Provide the (X, Y) coordinate of the cell's center where the given text is located.  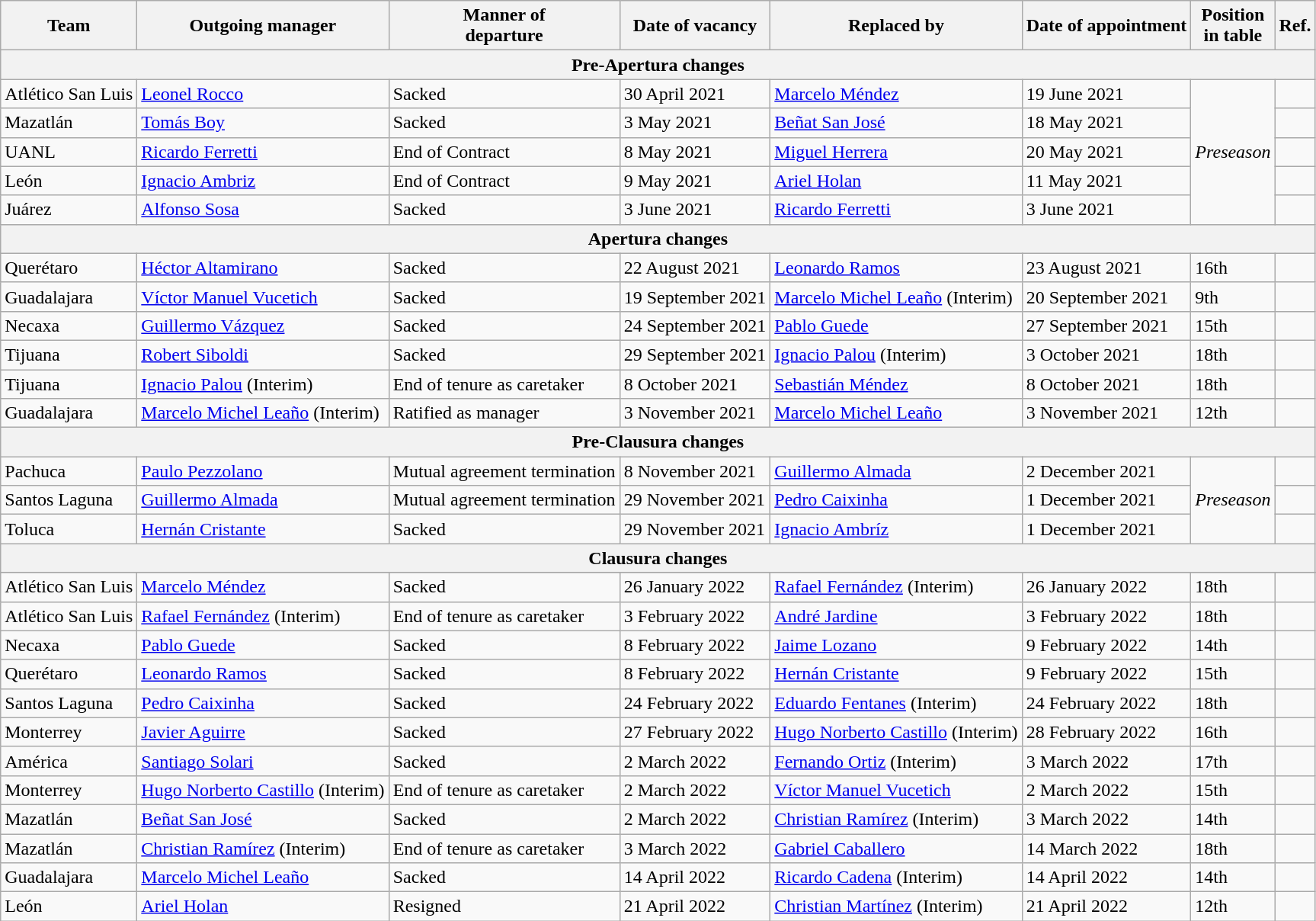
19 June 2021 (1106, 94)
Date of appointment (1106, 26)
Miguel Herrera (896, 152)
Pre-Apertura changes (658, 65)
André Jardine (896, 616)
Gabriel Caballero (896, 849)
Pre-Clausura changes (658, 442)
9 May 2021 (695, 181)
UANL (69, 152)
19 September 2021 (695, 297)
30 April 2021 (695, 94)
27 February 2022 (695, 732)
23 August 2021 (1106, 268)
Toluca (69, 529)
3 October 2021 (1106, 355)
14 March 2022 (1106, 849)
9th (1233, 297)
Héctor Altamirano (263, 268)
27 September 2021 (1106, 326)
Tomás Boy (263, 123)
Manner of departure (504, 26)
Leonel Rocco (263, 94)
Ratified as manager (504, 413)
Javier Aguirre (263, 732)
América (69, 761)
29 September 2021 (695, 355)
18 May 2021 (1106, 123)
Replaced by (896, 26)
Sebastián Méndez (896, 383)
2 December 2021 (1106, 471)
Position in table (1233, 26)
Fernando Ortiz (Interim) (896, 761)
20 May 2021 (1106, 152)
Alfonso Sosa (263, 210)
Pachuca (69, 471)
3 May 2021 (695, 123)
24 September 2021 (695, 326)
Clausura changes (658, 558)
Date of vacancy (695, 26)
Ignacio Ambriz (263, 181)
Paulo Pezzolano (263, 471)
Guillermo Vázquez (263, 326)
11 May 2021 (1106, 181)
Apertura changes (658, 239)
Ref. (1295, 26)
Ricardo Cadena (Interim) (896, 878)
8 November 2021 (695, 471)
Resigned (504, 907)
22 August 2021 (695, 268)
Ignacio Ambríz (896, 529)
Team (69, 26)
Santiago Solari (263, 761)
8 May 2021 (695, 152)
28 February 2022 (1106, 732)
Robert Siboldi (263, 355)
17th (1233, 761)
Juárez (69, 210)
Outgoing manager (263, 26)
20 September 2021 (1106, 297)
Jaime Lozano (896, 645)
Eduardo Fentanes (Interim) (896, 703)
Christian Martínez (Interim) (896, 907)
